From the cell containing the given text, extract its center point as [x, y] coordinate. 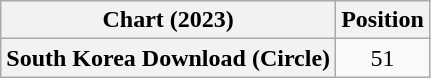
Position [383, 20]
South Korea Download (Circle) [168, 58]
Chart (2023) [168, 20]
51 [383, 58]
